Identify which cell holds the provided text, then report its [x, y] central coordinate. 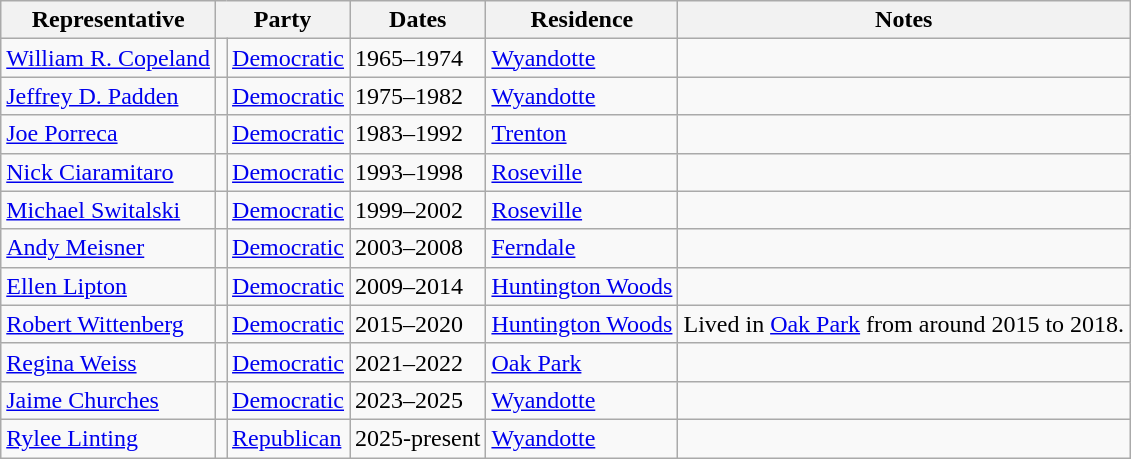
2003–2008 [418, 248]
1993–1998 [418, 172]
Lived in Oak Park from around 2015 to 2018. [904, 324]
2025-present [418, 438]
Michael Switalski [108, 210]
Nick Ciaramitaro [108, 172]
Andy Meisner [108, 248]
1983–1992 [418, 134]
1999–2002 [418, 210]
2015–2020 [418, 324]
Ellen Lipton [108, 286]
Jaime Churches [108, 400]
Regina Weiss [108, 362]
Trenton [582, 134]
2009–2014 [418, 286]
1975–1982 [418, 96]
2021–2022 [418, 362]
Party [282, 20]
2023–2025 [418, 400]
1965–1974 [418, 58]
Republican [288, 438]
William R. Copeland [108, 58]
Joe Porreca [108, 134]
Notes [904, 20]
Jeffrey D. Padden [108, 96]
Rylee Linting [108, 438]
Dates [418, 20]
Robert Wittenberg [108, 324]
Oak Park [582, 362]
Representative [108, 20]
Ferndale [582, 248]
Residence [582, 20]
